Return the (x, y) coordinate for the center point of the cell that contains the specified text.  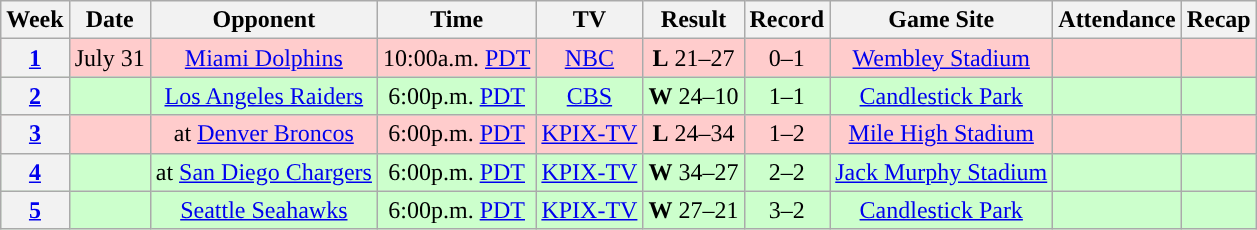
Miami Dolphins (264, 58)
Seattle Seahawks (264, 210)
Time (456, 20)
1 (35, 58)
Week (35, 20)
2–2 (787, 172)
Game Site (942, 20)
1–2 (787, 134)
at Denver Broncos (264, 134)
Jack Murphy Stadium (942, 172)
Mile High Stadium (942, 134)
L 21–27 (694, 58)
W 34–27 (694, 172)
W 24–10 (694, 96)
3 (35, 134)
NBC (590, 58)
CBS (590, 96)
Recap (1218, 20)
W 27–21 (694, 210)
Los Angeles Raiders (264, 96)
0–1 (787, 58)
10:00a.m. PDT (456, 58)
Wembley Stadium (942, 58)
Result (694, 20)
Record (787, 20)
at San Diego Chargers (264, 172)
TV (590, 20)
1–1 (787, 96)
Opponent (264, 20)
July 31 (110, 58)
Date (110, 20)
Attendance (1117, 20)
4 (35, 172)
3–2 (787, 210)
2 (35, 96)
5 (35, 210)
L 24–34 (694, 134)
